For the text-containing cell, return its midpoint in [X, Y] coordinate format. 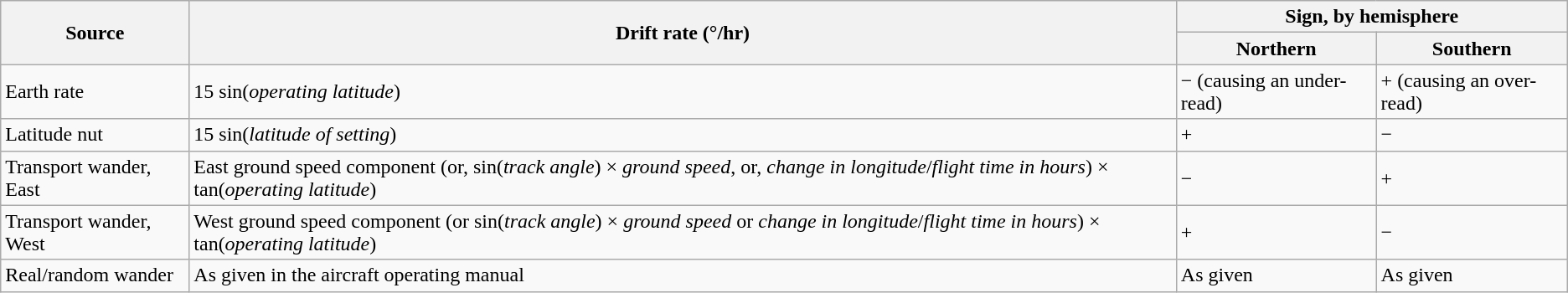
Drift rate (°/hr) [683, 33]
Latitude nut [95, 135]
− (causing an under-read) [1277, 92]
Southern [1472, 49]
15 sin(latitude of setting) [683, 135]
Sign, by hemisphere [1372, 17]
East ground speed component (or, sin(track angle) × ground speed, or, change in longitude/flight time in hours) × tan(operating latitude) [683, 177]
Northern [1277, 49]
As given in the aircraft operating manual [683, 275]
Transport wander, East [95, 177]
West ground speed component (or sin(track angle) × ground speed or change in longitude/flight time in hours) × tan(operating latitude) [683, 233]
15 sin(operating latitude) [683, 92]
+ (causing an over-read) [1472, 92]
Earth rate [95, 92]
Transport wander, West [95, 233]
Real/random wander [95, 275]
Source [95, 33]
